For the text-containing cell, return its midpoint in (X, Y) coordinate format. 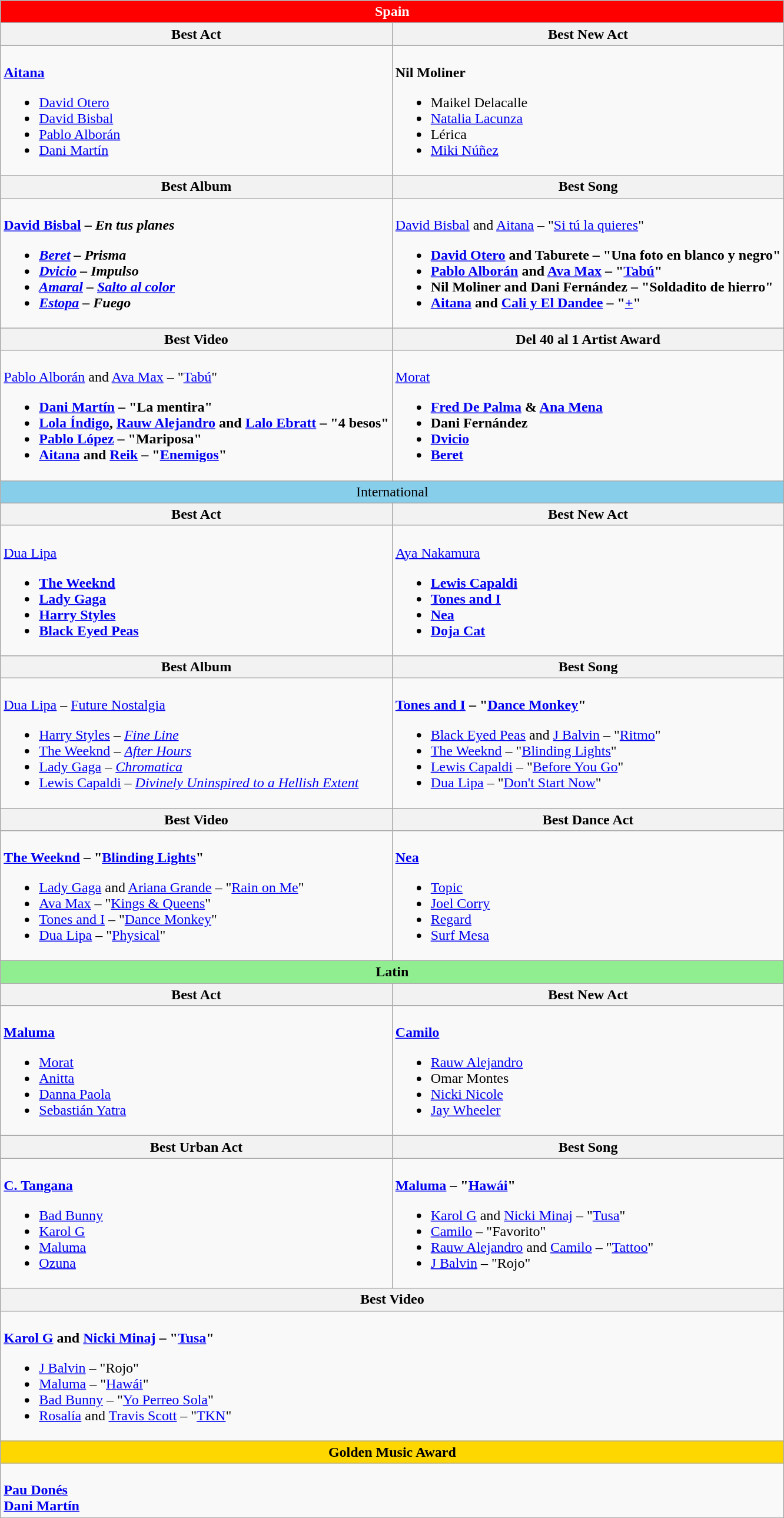
International (392, 492)
Karol G and Nicki Minaj – "Tusa"J Balvin – "Rojo"Maluma – "Hawái"Bad Bunny – "Yo Perreo Sola"Rosalía and Travis Scott – "TKN" (392, 1376)
Latin (392, 972)
Del 40 al 1 Artist Award (588, 339)
C. TanganaBad BunnyKarol GMalumaOzuna (197, 1224)
David Bisbal – En tus planesBeret – PrismaDvicio – ImpulsoAmaral – Salto al colorEstopa – Fuego (197, 263)
Golden Music Award (392, 1452)
Pau DonésDani Martín (392, 1490)
Best Dance Act (588, 819)
Dua LipaThe WeekndLady GagaHarry StylesBlack Eyed Peas (197, 590)
Maluma – "Hawái"Karol G and Nicki Minaj – "Tusa"Camilo – "Favorito"Rauw Alejandro and Camilo – "Tattoo"J Balvin – "Rojo" (588, 1224)
AitanaDavid OteroDavid BisbalPablo AlboránDani Martín (197, 111)
Nil MolinerMaikel DelacalleNatalia LacunzaLéricaMiki Núñez (588, 111)
Best Urban Act (197, 1147)
MoratFred De Palma & Ana MenaDani FernándezDvicioBeret (588, 416)
MalumaMoratAnittaDanna PaolaSebastián Yatra (197, 1070)
Spain (392, 12)
Aya NakamuraLewis CapaldiTones and INeaDoja Cat (588, 590)
CamiloRauw AlejandroOmar MontesNicki NicoleJay Wheeler (588, 1070)
NeaTopicJoel CorryRegardSurf Mesa (588, 896)
The Weeknd – "Blinding Lights"Lady Gaga and Ariana Grande – "Rain on Me"Ava Max – "Kings & Queens"Tones and I – "Dance Monkey"Dua Lipa – "Physical" (197, 896)
